Search for the cell housing the specified text and yield its [x, y] center coordinate. 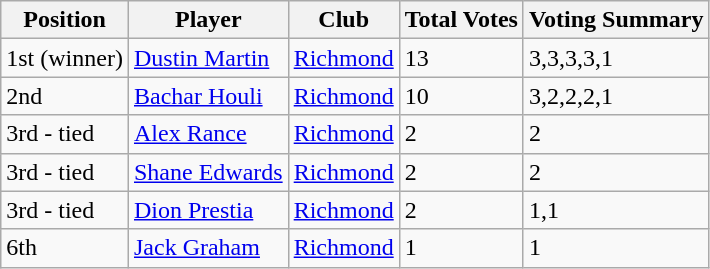
6th [65, 248]
3,3,3,3,1 [616, 58]
13 [461, 58]
Voting Summary [616, 20]
10 [461, 96]
Bachar Houli [208, 96]
Total Votes [461, 20]
Shane Edwards [208, 172]
2nd [65, 96]
Dion Prestia [208, 210]
Player [208, 20]
1st (winner) [65, 58]
1,1 [616, 210]
Position [65, 20]
3,2,2,2,1 [616, 96]
Alex Rance [208, 134]
Club [344, 20]
Dustin Martin [208, 58]
Jack Graham [208, 248]
